Capture the cell that displays the provided text and extract its [x, y] central coordinate. 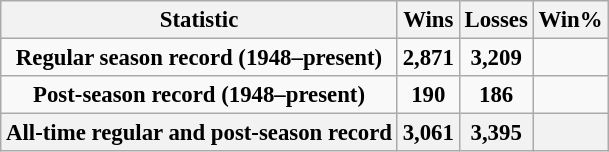
186 [496, 95]
Post-season record (1948–present) [200, 95]
Losses [496, 20]
All-time regular and post-season record [200, 133]
3,209 [496, 58]
Wins [428, 20]
3,061 [428, 133]
2,871 [428, 58]
190 [428, 95]
Statistic [200, 20]
Win% [570, 20]
Regular season record (1948–present) [200, 58]
3,395 [496, 133]
